For the text-containing cell, return its midpoint in (x, y) coordinate format. 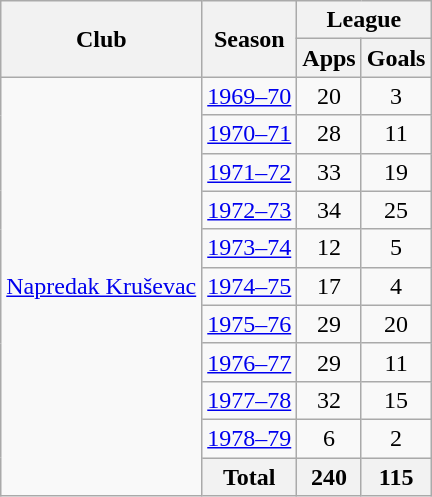
1977–78 (250, 400)
1969–70 (250, 96)
115 (396, 477)
240 (329, 477)
1976–77 (250, 362)
4 (396, 286)
1973–74 (250, 248)
12 (329, 248)
Goals (396, 58)
Club (102, 39)
6 (329, 438)
25 (396, 210)
Total (250, 477)
1970–71 (250, 134)
Season (250, 39)
3 (396, 96)
17 (329, 286)
15 (396, 400)
Napredak Kruševac (102, 286)
2 (396, 438)
1974–75 (250, 286)
1972–73 (250, 210)
Apps (329, 58)
33 (329, 172)
19 (396, 172)
League (364, 20)
32 (329, 400)
5 (396, 248)
28 (329, 134)
1971–72 (250, 172)
1978–79 (250, 438)
34 (329, 210)
1975–76 (250, 324)
